Detect which cell encompasses the target text, then output its [X, Y] center coordinate. 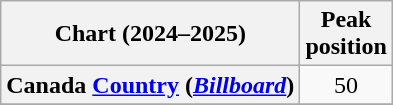
Canada Country (Billboard) [150, 85]
Chart (2024–2025) [150, 34]
Peakposition [346, 34]
50 [346, 85]
